Return the [X, Y] coordinate for the center point of the cell that contains the specified text.  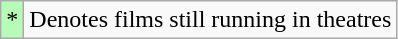
Denotes films still running in theatres [210, 20]
* [12, 20]
